Extract the (x, y) coordinate from the center of the cell holding the provided text.  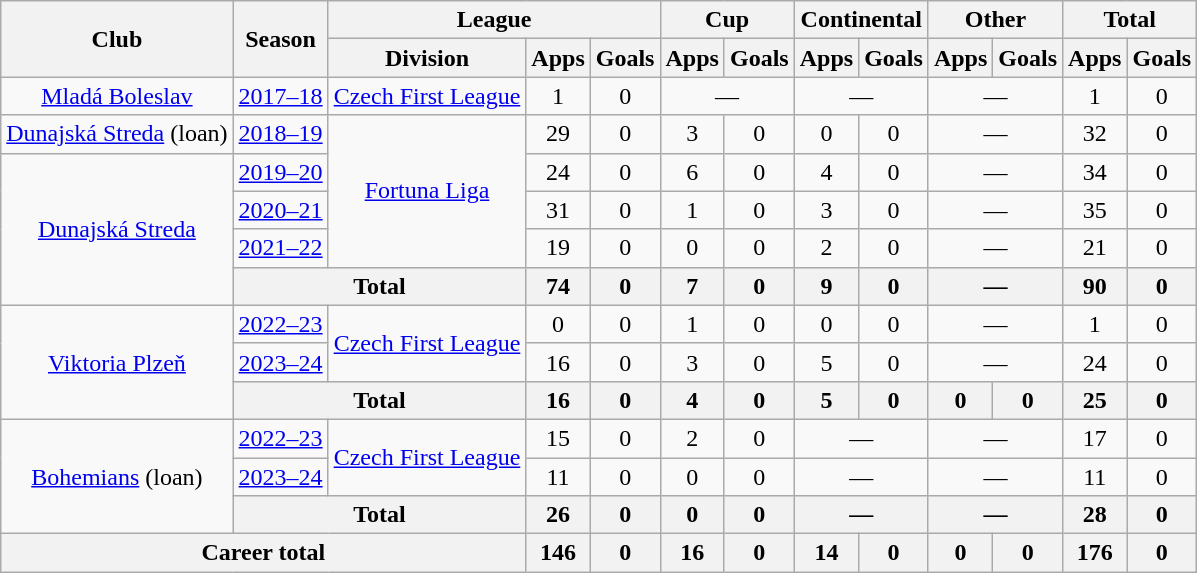
176 (1095, 553)
7 (692, 286)
Dunajská Streda (loan) (117, 134)
Cup (727, 20)
19 (558, 248)
2020–21 (280, 210)
90 (1095, 286)
Continental (861, 20)
Viktoria Plzeň (117, 362)
Bohemians (loan) (117, 476)
League (494, 20)
Season (280, 39)
2019–20 (280, 172)
17 (1095, 438)
28 (1095, 515)
146 (558, 553)
Club (117, 39)
Other (995, 20)
2021–22 (280, 248)
Mladá Boleslav (117, 96)
Dunajská Streda (117, 229)
9 (826, 286)
Career total (264, 553)
74 (558, 286)
15 (558, 438)
6 (692, 172)
2018–19 (280, 134)
31 (558, 210)
14 (826, 553)
Division (427, 58)
35 (1095, 210)
Fortuna Liga (427, 191)
29 (558, 134)
32 (1095, 134)
34 (1095, 172)
21 (1095, 248)
2017–18 (280, 96)
26 (558, 515)
25 (1095, 400)
